Extract the (x, y) coordinate from the center of the cell holding the provided text.  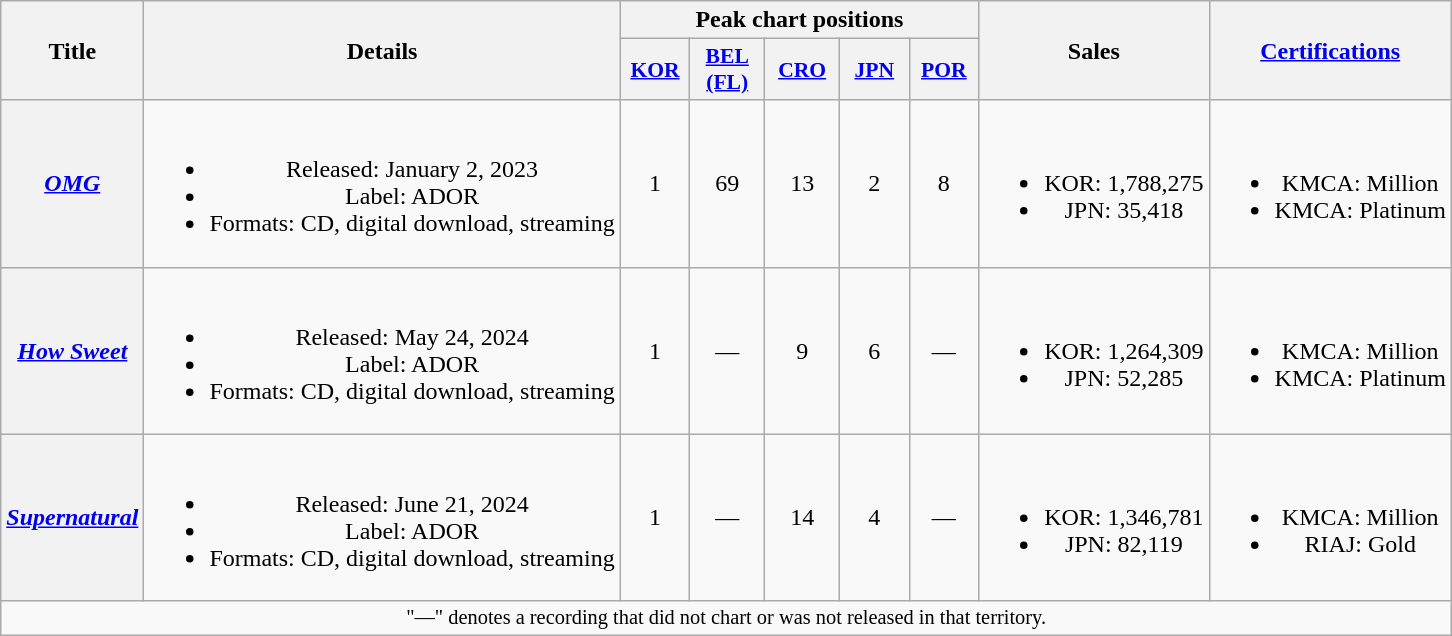
KOR: 1,788,275JPN: 35,418 (1094, 184)
JPN (875, 70)
POR (944, 70)
4 (875, 518)
"—" denotes a recording that did not chart or was not released in that territory. (726, 618)
KMCA: MillionRIAJ: Gold (1330, 518)
2 (875, 184)
CRO (802, 70)
9 (802, 350)
8 (944, 184)
KOR: 1,346,781JPN: 82,119 (1094, 518)
Released: June 21, 2024Label: ADORFormats: CD, digital download, streaming (382, 518)
Details (382, 50)
Released: May 24, 2024Label: ADORFormats: CD, digital download, streaming (382, 350)
BEL(FL) (728, 70)
14 (802, 518)
OMG (72, 184)
13 (802, 184)
Peak chart positions (799, 20)
KOR: 1,264,309JPN: 52,285 (1094, 350)
How Sweet (72, 350)
Certifications (1330, 50)
Sales (1094, 50)
6 (875, 350)
Released: January 2, 2023Label: ADORFormats: CD, digital download, streaming (382, 184)
Title (72, 50)
69 (728, 184)
Supernatural (72, 518)
KOR (655, 70)
